Detect which cell encompasses the target text, then output its [X, Y] center coordinate. 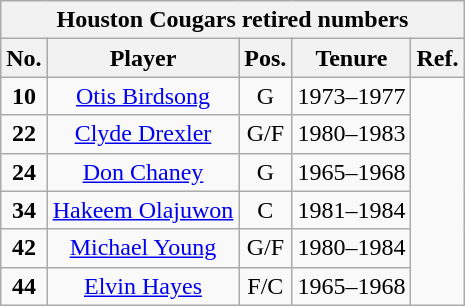
22 [24, 134]
Pos. [266, 58]
44 [24, 286]
1981–1984 [352, 210]
1973–1977 [352, 96]
Houston Cougars retired numbers [232, 20]
1980–1983 [352, 134]
C [266, 210]
Clyde Drexler [143, 134]
10 [24, 96]
Don Chaney [143, 172]
Elvin Hayes [143, 286]
42 [24, 248]
Player [143, 58]
No. [24, 58]
Michael Young [143, 248]
Tenure [352, 58]
24 [24, 172]
1980–1984 [352, 248]
Hakeem Olajuwon [143, 210]
Otis Birdsong [143, 96]
34 [24, 210]
F/C [266, 286]
Ref. [438, 58]
